From the cell containing the given text, extract its center point as (X, Y) coordinate. 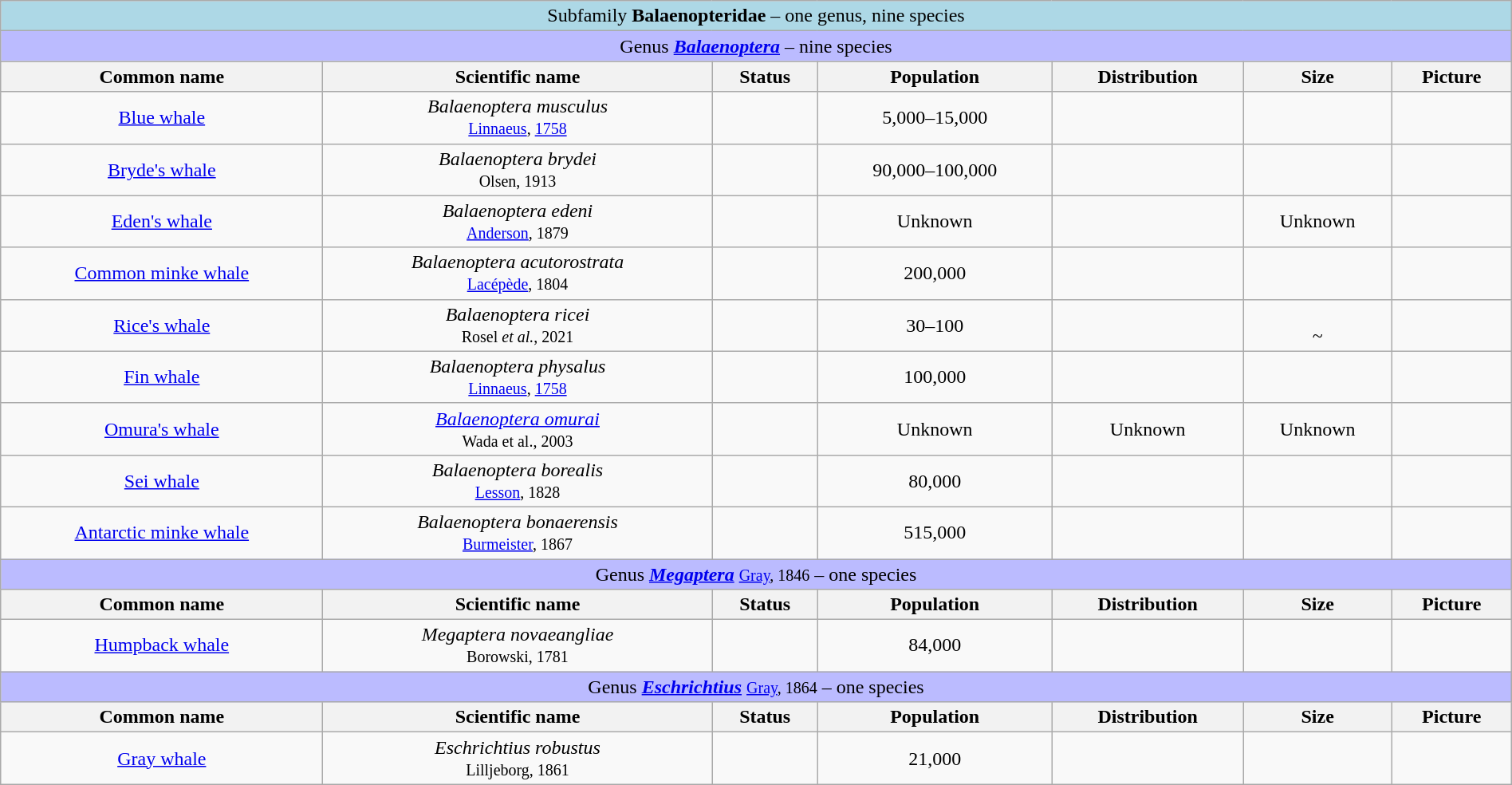
Balaenoptera omuraiWada et al., 2003 (518, 429)
Bryde's whale (162, 169)
Subfamily Balaenopteridae – one genus, nine species (756, 16)
Sei whale (162, 480)
Genus Megaptera Gray, 1846 – one species (756, 574)
Balaenoptera bonaerensisBurmeister, 1867 (518, 533)
Balaenoptera musculusLinnaeus, 1758 (518, 118)
100,000 (935, 377)
~ (1317, 325)
Balaenoptera physalusLinnaeus, 1758 (518, 377)
Genus Eschrichtius Gray, 1864 – one species (756, 687)
Common minke whale (162, 273)
Eden's whale (162, 222)
90,000–100,000 (935, 169)
5,000–15,000 (935, 118)
Balaenoptera acutorostrataLacépède, 1804 (518, 273)
84,000 (935, 646)
Humpback whale (162, 646)
Antarctic minke whale (162, 533)
Balaenoptera riceiRosel et al., 2021 (518, 325)
80,000 (935, 480)
Genus Balaenoptera – nine species (756, 46)
Megaptera novaeangliaeBorowski, 1781 (518, 646)
Balaenoptera brydeiOlsen, 1913 (518, 169)
Omura's whale (162, 429)
21,000 (935, 758)
Gray whale (162, 758)
Balaenoptera borealisLesson, 1828 (518, 480)
200,000 (935, 273)
Rice's whale (162, 325)
Eschrichtius robustusLilljeborg, 1861 (518, 758)
30–100 (935, 325)
Fin whale (162, 377)
Blue whale (162, 118)
Balaenoptera edeniAnderson, 1879 (518, 222)
515,000 (935, 533)
